Locate the cell with the specified text and output its (x, y) center coordinate. 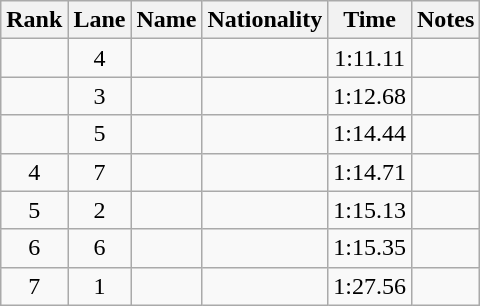
Time (370, 20)
Rank (34, 20)
1:11.11 (370, 58)
1:14.71 (370, 172)
Name (166, 20)
Notes (445, 20)
1 (100, 286)
1:12.68 (370, 96)
Nationality (265, 20)
3 (100, 96)
Lane (100, 20)
1:27.56 (370, 286)
1:15.35 (370, 248)
1:15.13 (370, 210)
2 (100, 210)
1:14.44 (370, 134)
